Provide the [X, Y] coordinate of the cell's center where the given text is located.  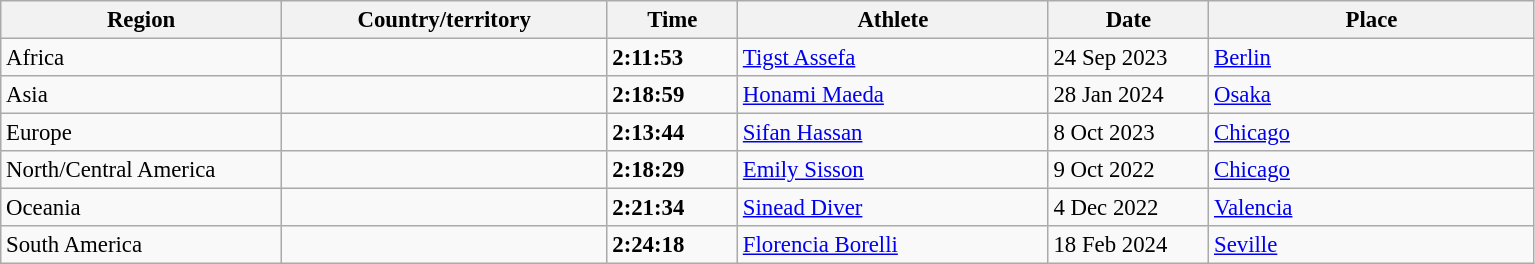
Seville [1372, 245]
4 Dec 2022 [1128, 208]
Florencia Borelli [894, 245]
Sifan Hassan [894, 133]
18 Feb 2024 [1128, 245]
28 Jan 2024 [1128, 95]
2:24:18 [672, 245]
Oceania [142, 208]
Country/territory [444, 20]
Asia [142, 95]
South America [142, 245]
Honami Maeda [894, 95]
Valencia [1372, 208]
Tigst Assefa [894, 58]
Time [672, 20]
Berlin [1372, 58]
Sinead Diver [894, 208]
2:21:34 [672, 208]
Athlete [894, 20]
Date [1128, 20]
2:13:44 [672, 133]
2:11:53 [672, 58]
Region [142, 20]
24 Sep 2023 [1128, 58]
Africa [142, 58]
9 Oct 2022 [1128, 170]
Place [1372, 20]
2:18:29 [672, 170]
North/Central America [142, 170]
8 Oct 2023 [1128, 133]
Emily Sisson [894, 170]
2:18:59 [672, 95]
Europe [142, 133]
Osaka [1372, 95]
